Locate the cell with the specified text and output its (x, y) center coordinate. 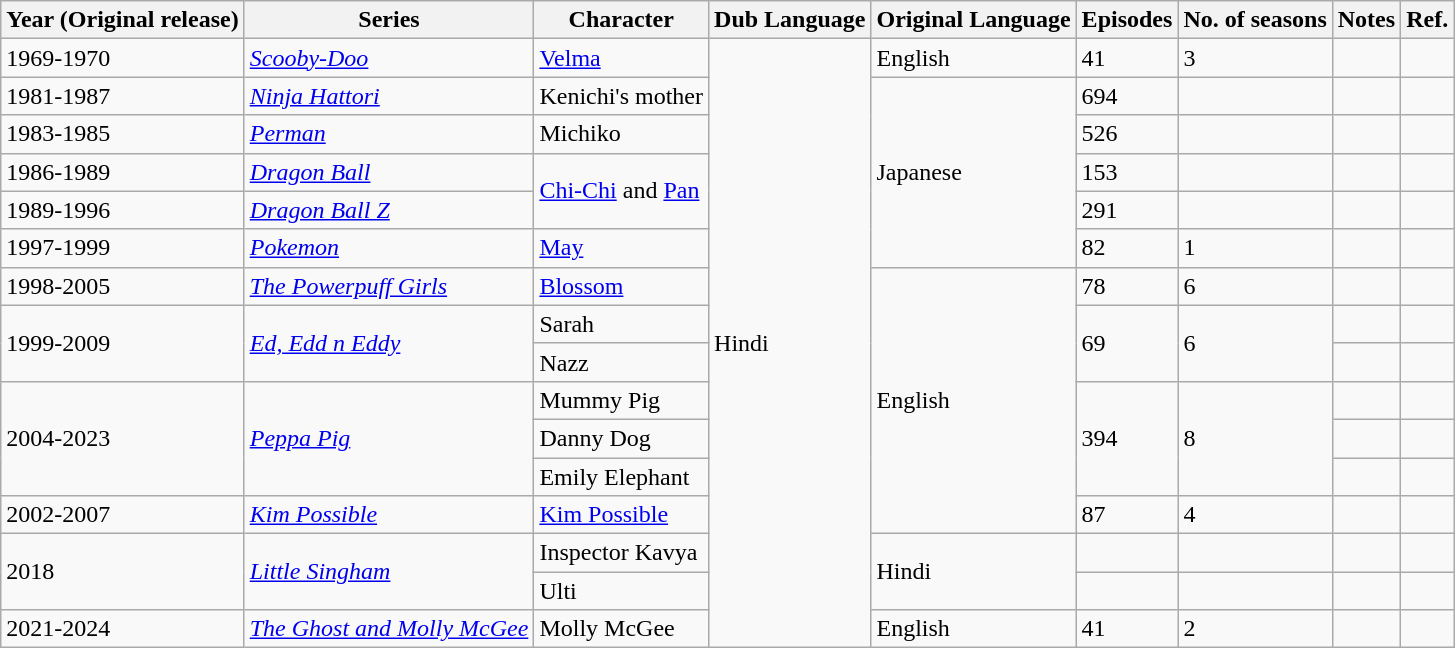
Chi-Chi and Pan (622, 191)
Little Singham (389, 572)
1998-2005 (122, 286)
Japanese (974, 172)
Series (389, 20)
69 (1127, 343)
1986-1989 (122, 172)
Pokemon (389, 248)
78 (1127, 286)
Episodes (1127, 20)
Original Language (974, 20)
2004-2023 (122, 438)
Emily Elephant (622, 477)
82 (1127, 248)
1 (1255, 248)
Peppa Pig (389, 438)
87 (1127, 515)
526 (1127, 134)
1999-2009 (122, 343)
694 (1127, 96)
Scooby-Doo (389, 58)
1997-1999 (122, 248)
Inspector Kavya (622, 553)
Perman (389, 134)
No. of seasons (1255, 20)
Notes (1366, 20)
Nazz (622, 362)
Character (622, 20)
The Powerpuff Girls (389, 286)
Dragon Ball Z (389, 210)
4 (1255, 515)
2018 (122, 572)
May (622, 248)
291 (1127, 210)
Mummy Pig (622, 400)
153 (1127, 172)
2002-2007 (122, 515)
Ref. (1428, 20)
Michiko (622, 134)
Danny Dog (622, 438)
1983-1985 (122, 134)
The Ghost and Molly McGee (389, 629)
Dub Language (790, 20)
Ninja Hattori (389, 96)
2 (1255, 629)
3 (1255, 58)
Kenichi's mother (622, 96)
Molly McGee (622, 629)
Velma (622, 58)
2021-2024 (122, 629)
Blossom (622, 286)
1969-1970 (122, 58)
Ed, Edd n Eddy (389, 343)
Ulti (622, 591)
Dragon Ball (389, 172)
8 (1255, 438)
394 (1127, 438)
Sarah (622, 324)
1981-1987 (122, 96)
Year (Original release) (122, 20)
1989-1996 (122, 210)
